Determine the (X, Y) coordinate at the center of the cell enclosing the given text.  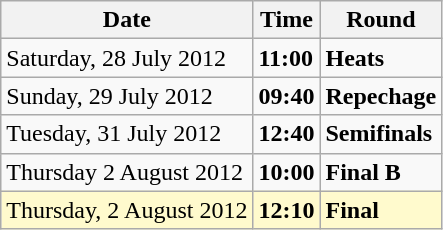
11:00 (286, 58)
09:40 (286, 96)
10:00 (286, 172)
Sunday, 29 July 2012 (127, 96)
Final B (381, 172)
12:10 (286, 210)
Thursday 2 August 2012 (127, 172)
Saturday, 28 July 2012 (127, 58)
Thursday, 2 August 2012 (127, 210)
Round (381, 20)
Time (286, 20)
Tuesday, 31 July 2012 (127, 134)
Final (381, 210)
Date (127, 20)
12:40 (286, 134)
Repechage (381, 96)
Semifinals (381, 134)
Heats (381, 58)
